Locate the cell with the specified text and output its [x, y] center coordinate. 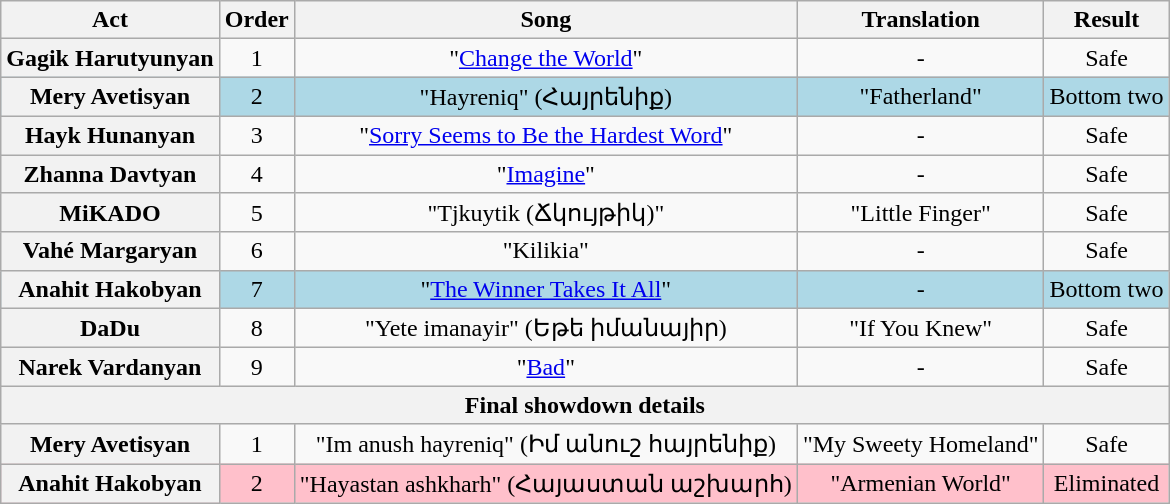
Eliminated [1106, 484]
Zhanna Davtyan [110, 173]
"Fatherland" [920, 97]
7 [256, 289]
5 [256, 213]
6 [256, 251]
3 [256, 135]
Result [1106, 20]
"Hayreniq" (Հայրենիք) [546, 97]
"Change the World" [546, 58]
Order [256, 20]
4 [256, 173]
Final showdown details [585, 405]
"Im anush hayreniq" (Իմ անուշ հայրենիք) [546, 444]
"Kilikia" [546, 251]
Act [110, 20]
"Hayastan ashkharh" (Հայաստան աշխարհ) [546, 484]
"Tjkuytik (Ճկույթիկ)" [546, 213]
"If You Knew" [920, 328]
Gagik Harutyunyan [110, 58]
"Sorry Seems to Be the Hardest Word" [546, 135]
"Imagine" [546, 173]
"The Winner Takes It All" [546, 289]
9 [256, 367]
DaDu [110, 328]
"My Sweety Homeland" [920, 444]
Hayk Hunanyan [110, 135]
Narek Vardanyan [110, 367]
Song [546, 20]
Translation [920, 20]
"Bad" [546, 367]
"Yete imanayir" (Եթե իմանայիր) [546, 328]
"Armenian World" [920, 484]
Vahé Margaryan [110, 251]
MiKADO [110, 213]
8 [256, 328]
"Little Finger" [920, 213]
